Output the (x, y) coordinate of the center of the cell containing the given text.  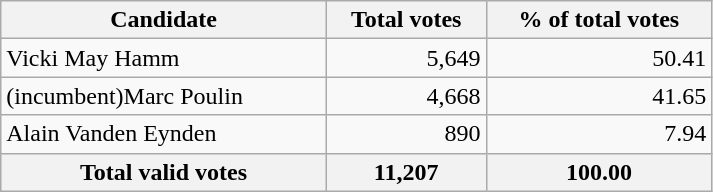
11,207 (406, 172)
Vicki May Hamm (164, 58)
Alain Vanden Eynden (164, 134)
Total valid votes (164, 172)
Total votes (406, 20)
% of total votes (599, 20)
7.94 (599, 134)
Candidate (164, 20)
100.00 (599, 172)
890 (406, 134)
41.65 (599, 96)
4,668 (406, 96)
(incumbent)Marc Poulin (164, 96)
5,649 (406, 58)
50.41 (599, 58)
